Detect which cell encompasses the target text, then output its [X, Y] center coordinate. 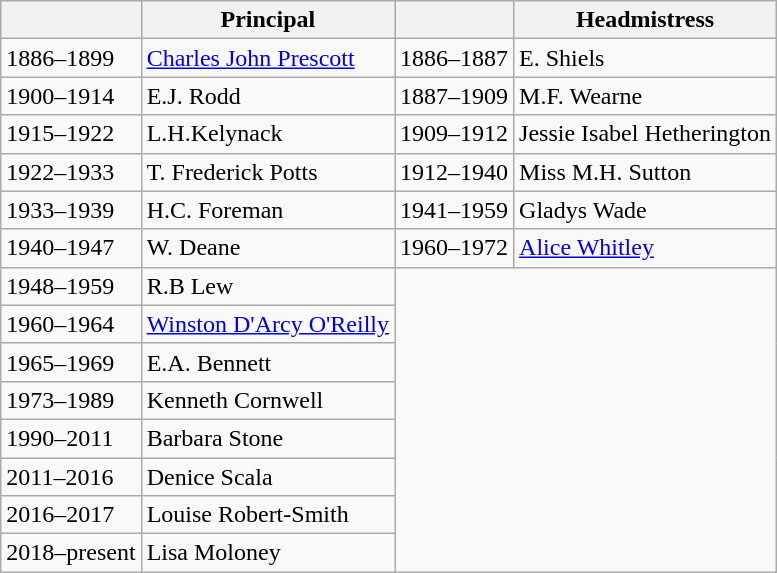
M.F. Wearne [646, 96]
Gladys Wade [646, 210]
Denice Scala [268, 477]
2018–present [71, 553]
1886–1887 [454, 58]
Alice Whitley [646, 248]
1912–1940 [454, 172]
Winston D'Arcy O'Reilly [268, 324]
Principal [268, 20]
1960–1972 [454, 248]
1887–1909 [454, 96]
1915–1922 [71, 134]
1940–1947 [71, 248]
H.C. Foreman [268, 210]
Louise Robert-Smith [268, 515]
1948–1959 [71, 286]
1973–1989 [71, 400]
Headmistress [646, 20]
1990–2011 [71, 438]
L.H.Kelynack [268, 134]
1900–1914 [71, 96]
E.A. Bennett [268, 362]
Miss M.H. Sutton [646, 172]
Charles John Prescott [268, 58]
1933–1939 [71, 210]
1960–1964 [71, 324]
E.J. Rodd [268, 96]
E. Shiels [646, 58]
T. Frederick Potts [268, 172]
Jessie Isabel Hetherington [646, 134]
Lisa Moloney [268, 553]
Barbara Stone [268, 438]
W. Deane [268, 248]
1886–1899 [71, 58]
1965–1969 [71, 362]
1909–1912 [454, 134]
R.B Lew [268, 286]
2011–2016 [71, 477]
1922–1933 [71, 172]
2016–2017 [71, 515]
1941–1959 [454, 210]
Kenneth Cornwell [268, 400]
